Detect which cell encompasses the target text, then output its (x, y) center coordinate. 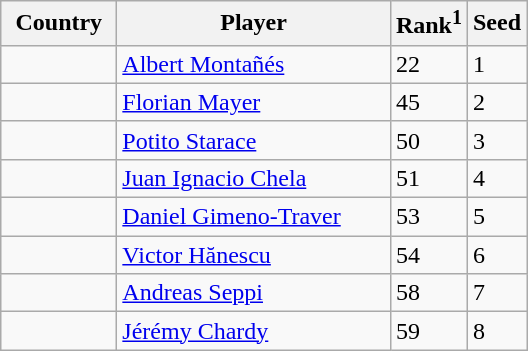
22 (428, 64)
6 (496, 255)
Rank1 (428, 24)
58 (428, 293)
7 (496, 293)
4 (496, 178)
51 (428, 178)
59 (428, 331)
Potito Starace (254, 140)
45 (428, 102)
Victor Hănescu (254, 255)
Country (59, 24)
Juan Ignacio Chela (254, 178)
1 (496, 64)
Jérémy Chardy (254, 331)
50 (428, 140)
3 (496, 140)
53 (428, 217)
Player (254, 24)
Seed (496, 24)
5 (496, 217)
2 (496, 102)
Andreas Seppi (254, 293)
54 (428, 255)
Albert Montañés (254, 64)
Daniel Gimeno-Traver (254, 217)
8 (496, 331)
Florian Mayer (254, 102)
